Search for the cell housing the specified text and yield its (x, y) center coordinate. 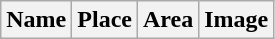
Name (36, 20)
Place (105, 20)
Area (168, 20)
Image (236, 20)
